Provide the [X, Y] coordinate of the cell's center where the given text is located.  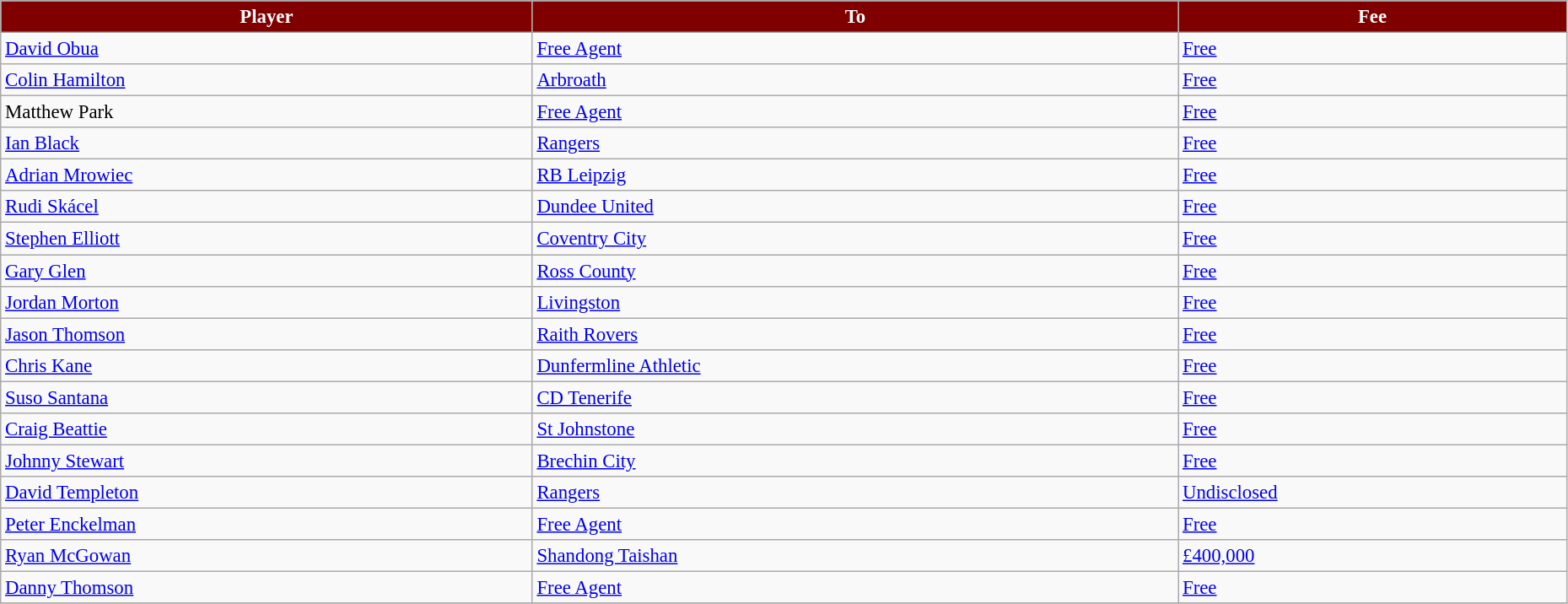
Arbroath [855, 80]
Colin Hamilton [267, 80]
Adrian Mrowiec [267, 175]
Craig Beattie [267, 429]
Ross County [855, 271]
Johnny Stewart [267, 461]
Jordan Morton [267, 302]
Ian Black [267, 143]
Shandong Taishan [855, 556]
Stephen Elliott [267, 239]
RB Leipzig [855, 175]
£400,000 [1373, 556]
Fee [1373, 17]
Coventry City [855, 239]
Jason Thomson [267, 334]
Raith Rovers [855, 334]
Gary Glen [267, 271]
Matthew Park [267, 112]
Livingston [855, 302]
CD Tenerife [855, 397]
St Johnstone [855, 429]
Undisclosed [1373, 493]
David Obua [267, 49]
Dunfermline Athletic [855, 365]
Suso Santana [267, 397]
Chris Kane [267, 365]
Ryan McGowan [267, 556]
Dundee United [855, 207]
Player [267, 17]
Rudi Skácel [267, 207]
Brechin City [855, 461]
To [855, 17]
David Templeton [267, 493]
Danny Thomson [267, 588]
Peter Enckelman [267, 524]
